Identify which cell holds the provided text, then report its [x, y] central coordinate. 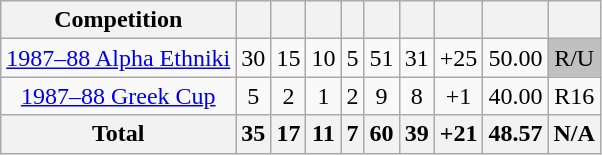
35 [254, 134]
39 [416, 134]
60 [382, 134]
1987–88 Greek Cup [118, 96]
N/A [574, 134]
1 [324, 96]
Competition [118, 20]
17 [288, 134]
9 [382, 96]
50.00 [516, 58]
48.57 [516, 134]
R16 [574, 96]
8 [416, 96]
30 [254, 58]
51 [382, 58]
+25 [458, 58]
R/U [574, 58]
7 [352, 134]
Total [118, 134]
40.00 [516, 96]
31 [416, 58]
10 [324, 58]
1987–88 Alpha Ethniki [118, 58]
+21 [458, 134]
+1 [458, 96]
11 [324, 134]
15 [288, 58]
